Find where the given text appears and provide that cell's center as (x, y) coordinate. 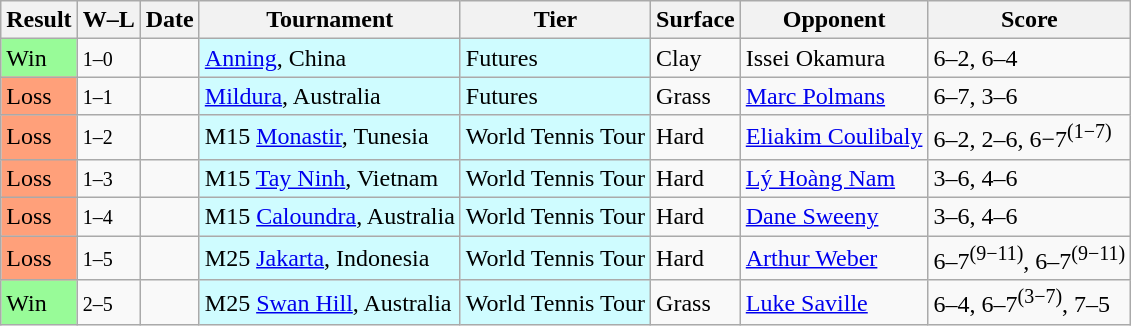
Opponent (834, 20)
Eliakim Coulibaly (834, 138)
Result (39, 20)
Tier (555, 20)
Surface (696, 20)
M15 Tay Ninh, Vietnam (330, 178)
6–7(9−11), 6–7(9−11) (1030, 258)
1–1 (108, 96)
Date (170, 20)
M25 Swan Hill, Australia (330, 302)
1–4 (108, 217)
1–5 (108, 258)
Score (1030, 20)
Arthur Weber (834, 258)
Marc Polmans (834, 96)
Clay (696, 58)
W–L (108, 20)
Tournament (330, 20)
Issei Okamura (834, 58)
Lý Hoàng Nam (834, 178)
1–0 (108, 58)
2–5 (108, 302)
6–4, 6–7(3−7), 7–5 (1030, 302)
6–2, 2–6, 6−7(1−7) (1030, 138)
Anning, China (330, 58)
6–2, 6–4 (1030, 58)
M15 Caloundra, Australia (330, 217)
M15 Monastir, Tunesia (330, 138)
Mildura, Australia (330, 96)
M25 Jakarta, Indonesia (330, 258)
1–2 (108, 138)
Luke Saville (834, 302)
6–7, 3–6 (1030, 96)
1–3 (108, 178)
Dane Sweeny (834, 217)
